Return (X, Y) of the center of cell containing provided text 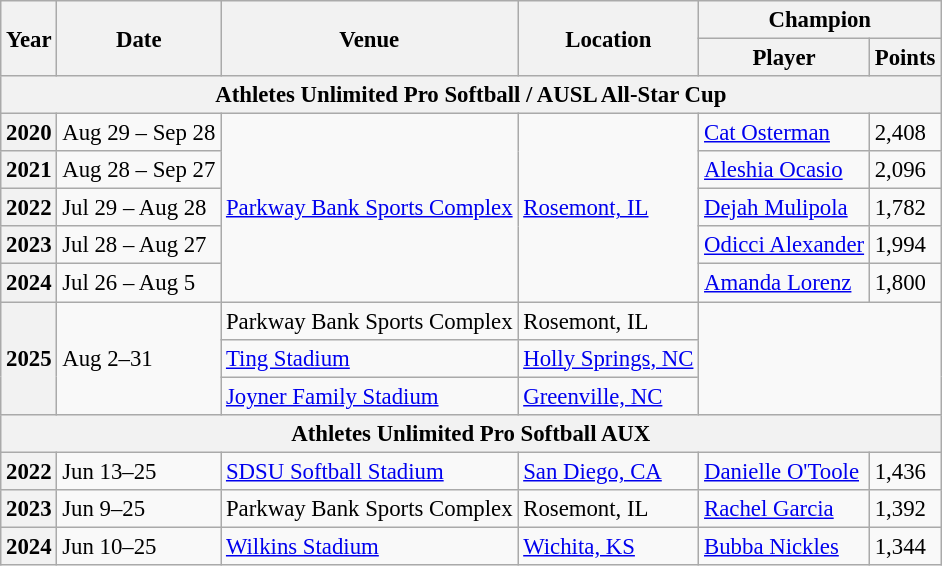
1,344 (904, 546)
Danielle O'Toole (784, 471)
Wilkins Stadium (370, 546)
Wichita, KS (608, 546)
Location (608, 38)
Aleshia Ocasio (784, 170)
Ting Stadium (370, 358)
Jun 9–25 (139, 509)
Cat Osterman (784, 133)
Aug 28 – Sep 27 (139, 170)
Player (784, 58)
Points (904, 58)
Jul 29 – Aug 28 (139, 208)
Jun 13–25 (139, 471)
2025 (29, 358)
Greenville, NC (608, 396)
Joyner Family Stadium (370, 396)
Year (29, 38)
Aug 2–31 (139, 358)
Rachel Garcia (784, 509)
1,782 (904, 208)
Jul 28 – Aug 27 (139, 245)
Athletes Unlimited Pro Softball / AUSL All-Star Cup (471, 95)
1,994 (904, 245)
1,392 (904, 509)
SDSU Softball Stadium (370, 471)
Dejah Mulipola (784, 208)
Aug 29 – Sep 28 (139, 133)
Jun 10–25 (139, 546)
Champion (820, 20)
1,800 (904, 283)
Venue (370, 38)
1,436 (904, 471)
Amanda Lorenz (784, 283)
2020 (29, 133)
Athletes Unlimited Pro Softball AUX (471, 433)
Holly Springs, NC (608, 358)
2,096 (904, 170)
Odicci Alexander (784, 245)
2,408 (904, 133)
Date (139, 38)
Bubba Nickles (784, 546)
San Diego, CA (608, 471)
Jul 26 – Aug 5 (139, 283)
2021 (29, 170)
